Provide the (x, y) coordinate of the cell's center where the given text is located.  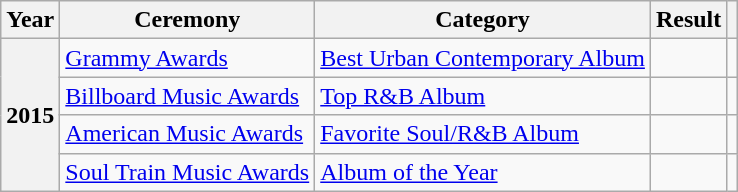
American Music Awards (188, 134)
Album of the Year (483, 172)
Soul Train Music Awards (188, 172)
Top R&B Album (483, 96)
Best Urban Contemporary Album (483, 58)
Year (30, 20)
Ceremony (188, 20)
Favorite Soul/R&B Album (483, 134)
2015 (30, 115)
Result (688, 20)
Billboard Music Awards (188, 96)
Grammy Awards (188, 58)
Category (483, 20)
